Extract the (x, y) coordinate from the center of the cell holding the provided text.  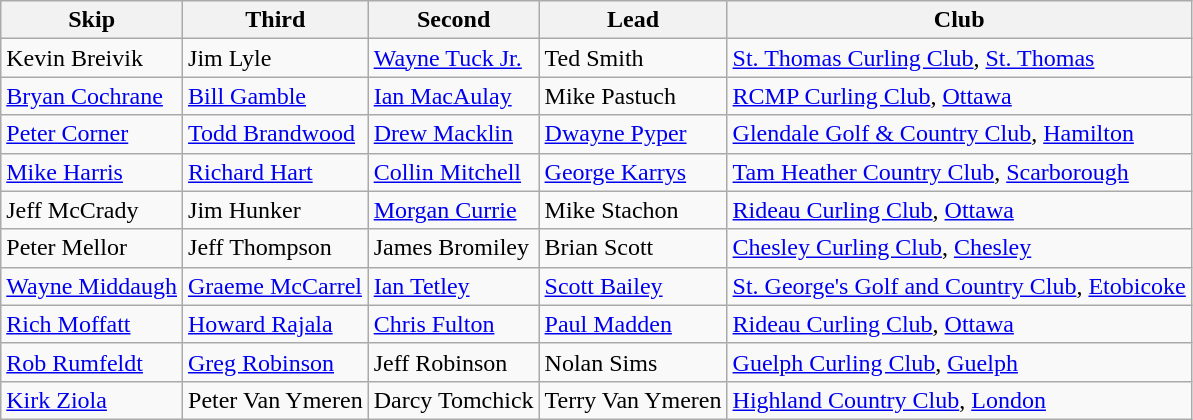
Drew Macklin (454, 134)
Morgan Currie (454, 210)
Rob Rumfeldt (92, 362)
Peter Corner (92, 134)
Paul Madden (633, 324)
Glendale Golf & Country Club, Hamilton (959, 134)
Chris Fulton (454, 324)
Howard Rajala (276, 324)
Club (959, 20)
George Karrys (633, 172)
Wayne Middaugh (92, 286)
Dwayne Pyper (633, 134)
Graeme McCarrel (276, 286)
Third (276, 20)
Second (454, 20)
Peter Mellor (92, 248)
Bryan Cochrane (92, 96)
St. Thomas Curling Club, St. Thomas (959, 58)
Ted Smith (633, 58)
St. George's Golf and Country Club, Etobicoke (959, 286)
Darcy Tomchick (454, 400)
Ian MacAulay (454, 96)
Scott Bailey (633, 286)
Jeff Robinson (454, 362)
Tam Heather Country Club, Scarborough (959, 172)
RCMP Curling Club, Ottawa (959, 96)
Wayne Tuck Jr. (454, 58)
Bill Gamble (276, 96)
Mike Pastuch (633, 96)
Jeff Thompson (276, 248)
Mike Stachon (633, 210)
Lead (633, 20)
Ian Tetley (454, 286)
Peter Van Ymeren (276, 400)
James Bromiley (454, 248)
Brian Scott (633, 248)
Kirk Ziola (92, 400)
Jim Hunker (276, 210)
Collin Mitchell (454, 172)
Mike Harris (92, 172)
Terry Van Ymeren (633, 400)
Rich Moffatt (92, 324)
Greg Robinson (276, 362)
Jim Lyle (276, 58)
Skip (92, 20)
Nolan Sims (633, 362)
Richard Hart (276, 172)
Jeff McCrady (92, 210)
Chesley Curling Club, Chesley (959, 248)
Todd Brandwood (276, 134)
Kevin Breivik (92, 58)
Highland Country Club, London (959, 400)
Guelph Curling Club, Guelph (959, 362)
